Provide the (X, Y) coordinate of the cell's center where the given text is located.  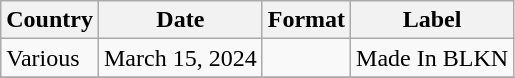
Date (180, 20)
Various (50, 58)
March 15, 2024 (180, 58)
Format (306, 20)
Made In BLKN (432, 58)
Label (432, 20)
Country (50, 20)
